Return the [x, y] coordinate for the center point of the cell that contains the specified text.  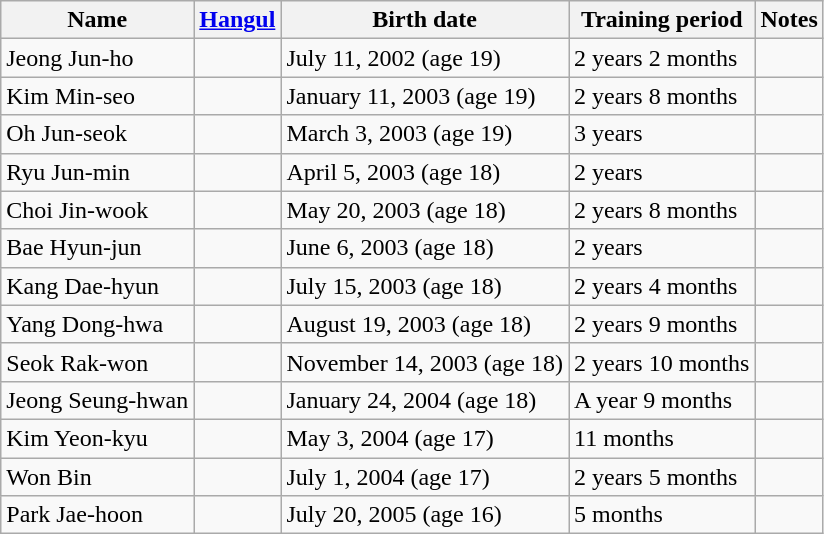
May 20, 2003 (age 18) [425, 210]
Notes [789, 20]
11 months [662, 438]
5 months [662, 515]
2 years 2 months [662, 58]
March 3, 2003 (age 19) [425, 134]
Park Jae-hoon [98, 515]
Choi Jin-wook [98, 210]
August 19, 2003 (age 18) [425, 324]
Birth date [425, 20]
July 20, 2005 (age 16) [425, 515]
2 years 4 months [662, 286]
Jeong Seung-hwan [98, 400]
Hangul [238, 20]
A year 9 months [662, 400]
Won Bin [98, 477]
Bae Hyun-jun [98, 248]
Name [98, 20]
Kim Yeon-kyu [98, 438]
January 11, 2003 (age 19) [425, 96]
Oh Jun-seok [98, 134]
January 24, 2004 (age 18) [425, 400]
Training period [662, 20]
2 years 10 months [662, 362]
April 5, 2003 (age 18) [425, 172]
Ryu Jun-min [98, 172]
Yang Dong-hwa [98, 324]
2 years 9 months [662, 324]
Jeong Jun-ho [98, 58]
Kang Dae-hyun [98, 286]
July 11, 2002 (age 19) [425, 58]
November 14, 2003 (age 18) [425, 362]
Kim Min-seo [98, 96]
June 6, 2003 (age 18) [425, 248]
July 15, 2003 (age 18) [425, 286]
2 years 5 months [662, 477]
July 1, 2004 (age 17) [425, 477]
Seok Rak-won [98, 362]
May 3, 2004 (age 17) [425, 438]
3 years [662, 134]
